Scan for the cell matching the given text and deliver its [x, y] coordinate at center. 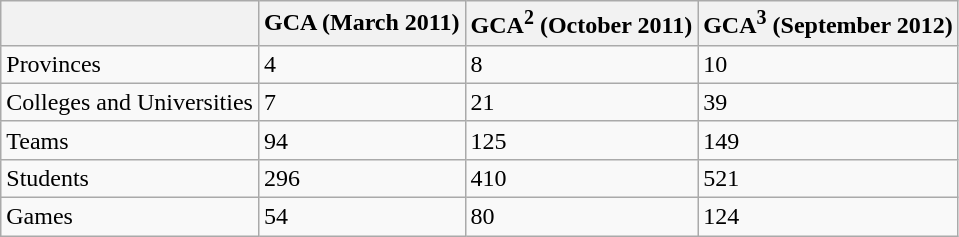
521 [828, 178]
54 [362, 217]
Colleges and Universities [130, 102]
GCA2 (October 2011) [582, 24]
Games [130, 217]
21 [582, 102]
GCA3 (September 2012) [828, 24]
296 [362, 178]
4 [362, 64]
410 [582, 178]
Provinces [130, 64]
124 [828, 217]
Teams [130, 140]
125 [582, 140]
149 [828, 140]
10 [828, 64]
GCA (March 2011) [362, 24]
94 [362, 140]
7 [362, 102]
80 [582, 217]
39 [828, 102]
8 [582, 64]
Students [130, 178]
